Determine the (x, y) coordinate at the center of the cell enclosing the given text.  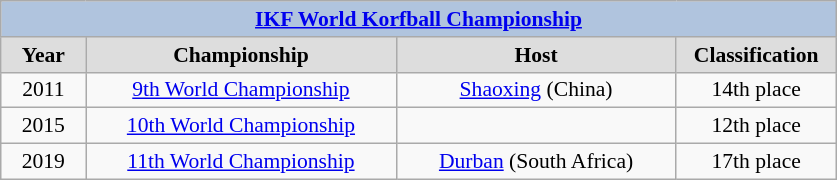
2011 (44, 90)
17th place (756, 162)
Durban (South Africa) (536, 162)
11th World Championship (241, 162)
Classification (756, 55)
2019 (44, 162)
Championship (241, 55)
14th place (756, 90)
Shaoxing (China) (536, 90)
2015 (44, 126)
10th World Championship (241, 126)
IKF World Korfball Championship (419, 19)
12th place (756, 126)
9th World Championship (241, 90)
Host (536, 55)
Year (44, 55)
